Locate the cell with the specified text and output its [x, y] center coordinate. 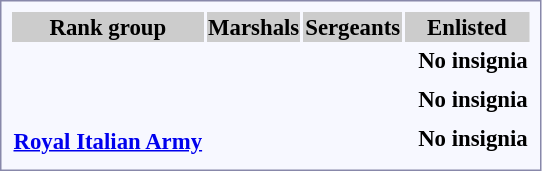
Sergeants [353, 27]
Rank group [108, 27]
Enlisted [468, 27]
Royal Italian Army [108, 141]
Marshals [254, 27]
